Detect which cell encompasses the target text, then output its [x, y] center coordinate. 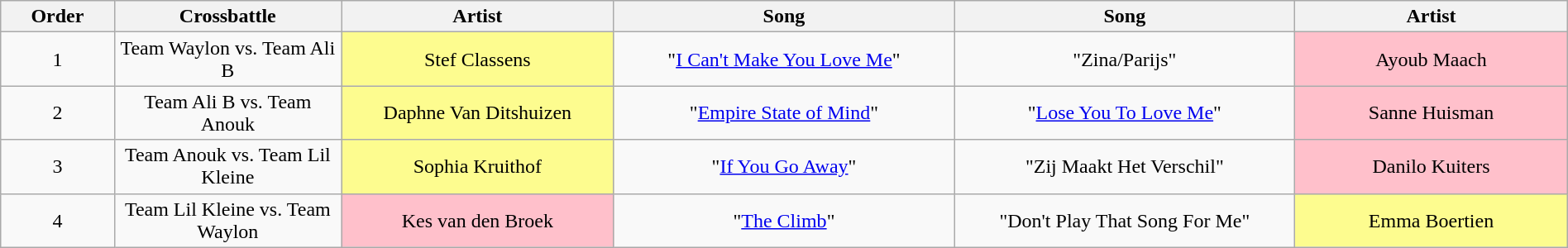
1 [58, 60]
3 [58, 167]
4 [58, 220]
"If You Go Away" [784, 167]
Sophia Kruithof [478, 167]
"The Climb" [784, 220]
Stef Classens [478, 60]
Team Waylon vs. Team Ali B [228, 60]
Team Anouk vs. Team Lil Kleine [228, 167]
"Lose You To Love Me" [1125, 112]
Sanne Huisman [1432, 112]
Order [58, 17]
Team Ali B vs. Team Anouk [228, 112]
Kes van den Broek [478, 220]
"Don't Play That Song For Me" [1125, 220]
Team Lil Kleine vs. Team Waylon [228, 220]
2 [58, 112]
Emma Boertien [1432, 220]
"Zina/Parijs" [1125, 60]
Danilo Kuiters [1432, 167]
"I Can't Make You Love Me" [784, 60]
"Empire State of Mind" [784, 112]
Crossbattle [228, 17]
Ayoub Maach [1432, 60]
"Zij Maakt Het Verschil" [1125, 167]
Daphne Van Ditshuizen [478, 112]
